Locate the cell with the specified text and output its [x, y] center coordinate. 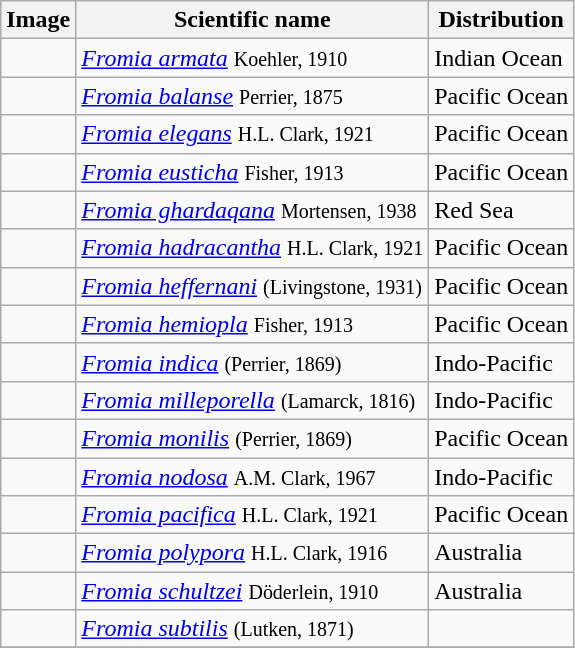
Fromia heffernani (Livingstone, 1931) [252, 286]
Fromia hemiopla Fisher, 1913 [252, 324]
Distribution [502, 20]
Image [38, 20]
Red Sea [502, 210]
Fromia indica (Perrier, 1869) [252, 362]
Fromia milleporella (Lamarck, 1816) [252, 400]
Fromia pacifica H.L. Clark, 1921 [252, 515]
Fromia schultzei Döderlein, 1910 [252, 591]
Fromia elegans H.L. Clark, 1921 [252, 134]
Fromia nodosa A.M. Clark, 1967 [252, 477]
Fromia ghardaqana Mortensen, 1938 [252, 210]
Fromia eusticha Fisher, 1913 [252, 172]
Fromia monilis (Perrier, 1869) [252, 438]
Fromia polypora H.L. Clark, 1916 [252, 553]
Fromia balanse Perrier, 1875 [252, 96]
Indian Ocean [502, 58]
Fromia armata Koehler, 1910 [252, 58]
Fromia subtilis (Lutken, 1871) [252, 629]
Scientific name [252, 20]
Fromia hadracantha H.L. Clark, 1921 [252, 248]
